Search for the cell housing the specified text and yield its (x, y) center coordinate. 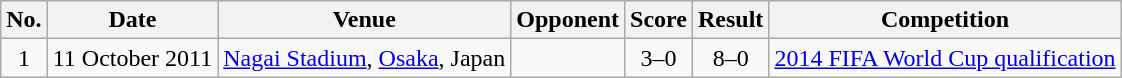
Venue (364, 20)
Opponent (568, 20)
No. (24, 20)
Competition (945, 20)
2014 FIFA World Cup qualification (945, 58)
Result (730, 20)
11 October 2011 (132, 58)
3–0 (659, 58)
Date (132, 20)
Score (659, 20)
Nagai Stadium, Osaka, Japan (364, 58)
1 (24, 58)
8–0 (730, 58)
